From the cell containing the given text, extract its center point as [x, y] coordinate. 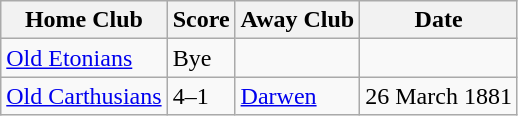
Date [439, 20]
4–1 [201, 96]
Home Club [84, 20]
Bye [201, 58]
Old Carthusians [84, 96]
Score [201, 20]
26 March 1881 [439, 96]
Old Etonians [84, 58]
Darwen [298, 96]
Away Club [298, 20]
